Return [X, Y] of the center of cell containing provided text 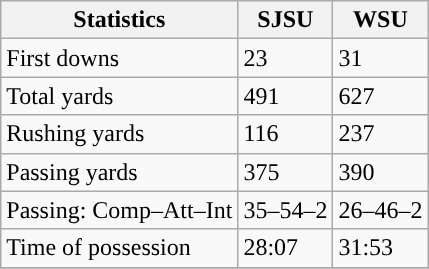
390 [380, 172]
375 [286, 172]
Rushing yards [120, 134]
237 [380, 134]
SJSU [286, 20]
28:07 [286, 248]
491 [286, 96]
31 [380, 58]
Statistics [120, 20]
Time of possession [120, 248]
First downs [120, 58]
26–46–2 [380, 210]
WSU [380, 20]
Total yards [120, 96]
35–54–2 [286, 210]
Passing: Comp–Att–Int [120, 210]
Passing yards [120, 172]
627 [380, 96]
116 [286, 134]
31:53 [380, 248]
23 [286, 58]
